Return the (x, y) coordinate for the center point of the cell that contains the specified text.  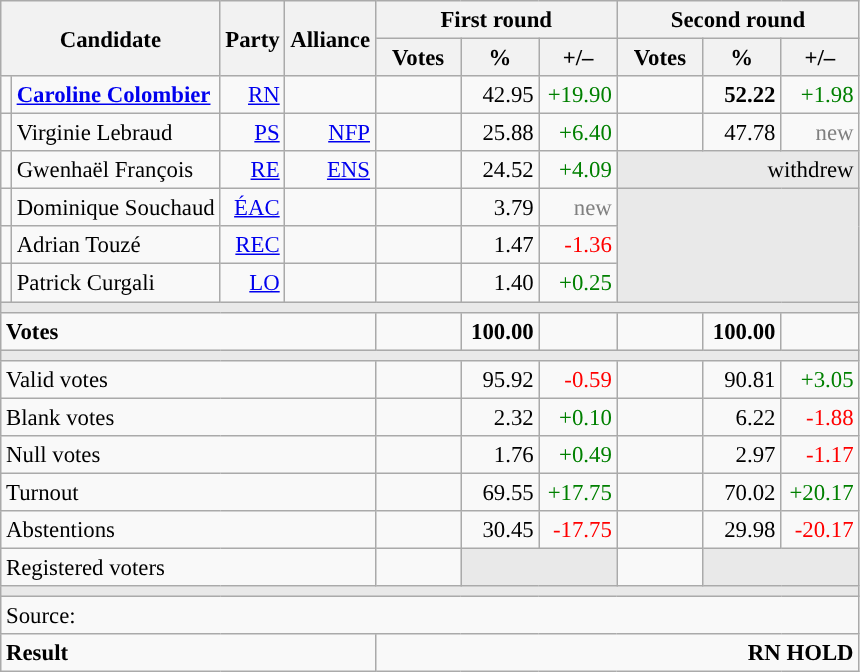
Dominique Souchaud (116, 208)
-20.17 (820, 530)
-1.88 (820, 417)
+0.25 (578, 283)
Turnout (188, 492)
30.45 (500, 530)
Null votes (188, 455)
Caroline Colombier (116, 95)
Candidate (110, 38)
25.88 (500, 133)
+4.09 (578, 170)
+3.05 (820, 379)
+6.40 (578, 133)
Valid votes (188, 379)
Gwenhaël François (116, 170)
+1.98 (820, 95)
1.47 (500, 245)
Blank votes (188, 417)
70.02 (742, 492)
REC (252, 245)
52.22 (742, 95)
3.79 (500, 208)
ENS (330, 170)
-1.17 (820, 455)
Second round (738, 20)
Registered voters (188, 567)
First round (496, 20)
2.97 (742, 455)
LO (252, 283)
-1.36 (578, 245)
Adrian Touzé (116, 245)
ÉAC (252, 208)
-0.59 (578, 379)
1.76 (500, 455)
6.22 (742, 417)
RN HOLD (617, 653)
Party (252, 38)
Virginie Lebraud (116, 133)
+17.75 (578, 492)
Source: (430, 616)
95.92 (500, 379)
RN (252, 95)
+19.90 (578, 95)
24.52 (500, 170)
29.98 (742, 530)
RE (252, 170)
Abstentions (188, 530)
Result (188, 653)
withdrew (738, 170)
+20.17 (820, 492)
2.32 (500, 417)
NFP (330, 133)
+0.49 (578, 455)
Alliance (330, 38)
Patrick Curgali (116, 283)
1.40 (500, 283)
-17.75 (578, 530)
42.95 (500, 95)
PS (252, 133)
+0.10 (578, 417)
47.78 (742, 133)
90.81 (742, 379)
69.55 (500, 492)
